For the text-containing cell, return its midpoint in (X, Y) coordinate format. 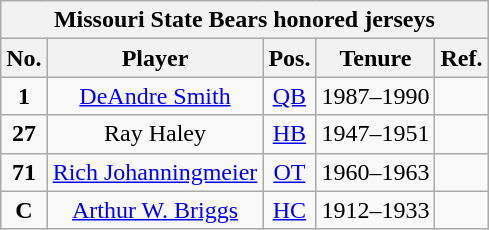
1912–1933 (376, 210)
Rich Johanningmeier (155, 172)
DeAndre Smith (155, 96)
Player (155, 58)
C (24, 210)
Missouri State Bears honored jerseys (244, 20)
27 (24, 134)
Tenure (376, 58)
1960–1963 (376, 172)
No. (24, 58)
1947–1951 (376, 134)
71 (24, 172)
1 (24, 96)
OT (290, 172)
Pos. (290, 58)
QB (290, 96)
Ref. (462, 58)
HB (290, 134)
1987–1990 (376, 96)
Arthur W. Briggs (155, 210)
Ray Haley (155, 134)
HC (290, 210)
